Determine the (x, y) coordinate at the center of the cell enclosing the given text.  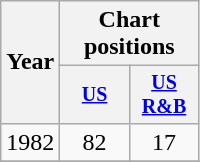
Year (30, 62)
82 (94, 142)
1982 (30, 142)
USR&B (164, 94)
Chart positions (130, 34)
US (94, 94)
17 (164, 142)
